Detect which cell encompasses the target text, then output its [X, Y] center coordinate. 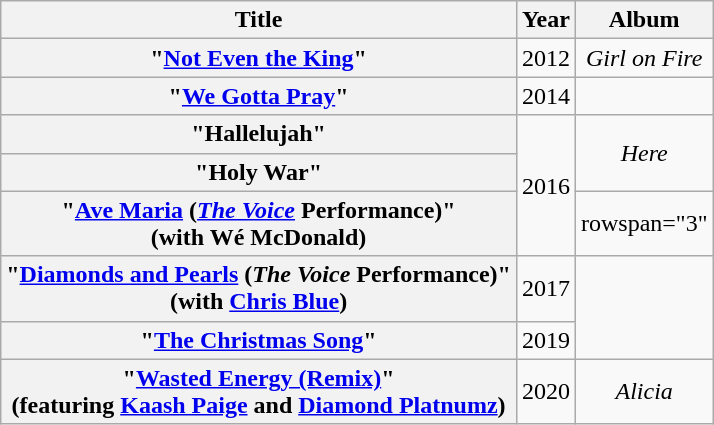
"Hallelujah" [259, 134]
"Wasted Energy (Remix)" (featuring Kaash Paige and Diamond Platnumz) [259, 392]
"We Gotta Pray" [259, 96]
2014 [546, 96]
2012 [546, 58]
2017 [546, 288]
"Holy War" [259, 172]
"Not Even the King" [259, 58]
Alicia [644, 392]
rowspan="3" [644, 224]
"The Christmas Song" [259, 340]
"Diamonds and Pearls (The Voice Performance)" (with Chris Blue) [259, 288]
2016 [546, 186]
2019 [546, 340]
Girl on Fire [644, 58]
Here [644, 153]
Year [546, 20]
2020 [546, 392]
Album [644, 20]
Title [259, 20]
"Ave Maria (The Voice Performance)" (with Wé McDonald) [259, 224]
